Pinpoint the cell where the given text exists, returning its [x, y] midpoint coordinate. 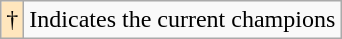
Indicates the current champions [182, 20]
† [12, 20]
